Locate the cell with the specified text and output its (X, Y) center coordinate. 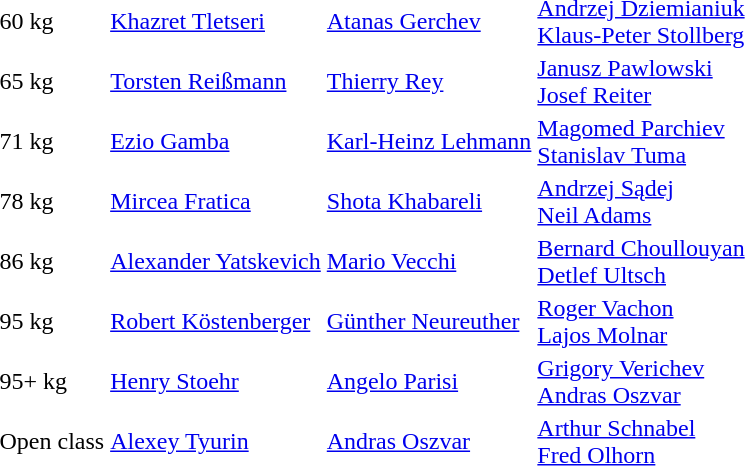
Henry Stoehr (216, 382)
Mircea Fratica (216, 202)
Angelo Parisi (429, 382)
Karl-Heinz Lehmann (429, 142)
Alexander Yatskevich (216, 262)
Thierry Rey (429, 82)
Shota Khabareli (429, 202)
Torsten Reißmann (216, 82)
Günther Neureuther (429, 322)
Ezio Gamba (216, 142)
Robert Köstenberger (216, 322)
Mario Vecchi (429, 262)
